Return the (X, Y) coordinate for the center point of the cell that contains the specified text.  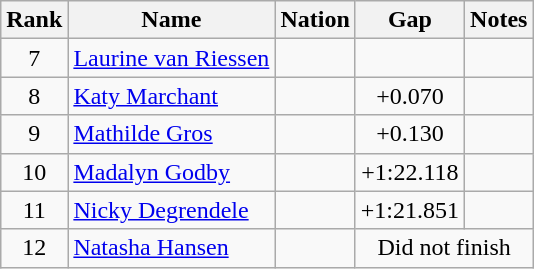
+1:21.851 (410, 210)
7 (34, 58)
+1:22.118 (410, 172)
Madalyn Godby (172, 172)
Katy Marchant (172, 96)
+0.070 (410, 96)
Gap (410, 20)
Nicky Degrendele (172, 210)
Rank (34, 20)
12 (34, 248)
9 (34, 134)
Mathilde Gros (172, 134)
11 (34, 210)
Did not finish (444, 248)
Laurine van Riessen (172, 58)
+0.130 (410, 134)
10 (34, 172)
Nation (315, 20)
Name (172, 20)
Notes (499, 20)
8 (34, 96)
Natasha Hansen (172, 248)
